Capture the cell that displays the provided text and extract its (x, y) central coordinate. 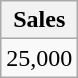
25,000 (40, 58)
Sales (40, 20)
